Find where the given text appears and provide that cell's center as [x, y] coordinate. 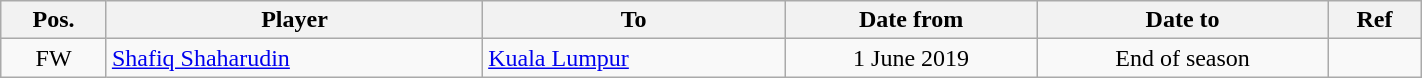
Date to [1183, 20]
Kuala Lumpur [634, 58]
Ref [1375, 20]
End of season [1183, 58]
Pos. [54, 20]
FW [54, 58]
1 June 2019 [912, 58]
Shafiq Shaharudin [294, 58]
Player [294, 20]
Date from [912, 20]
To [634, 20]
